From the cell containing the given text, extract its center point as (X, Y) coordinate. 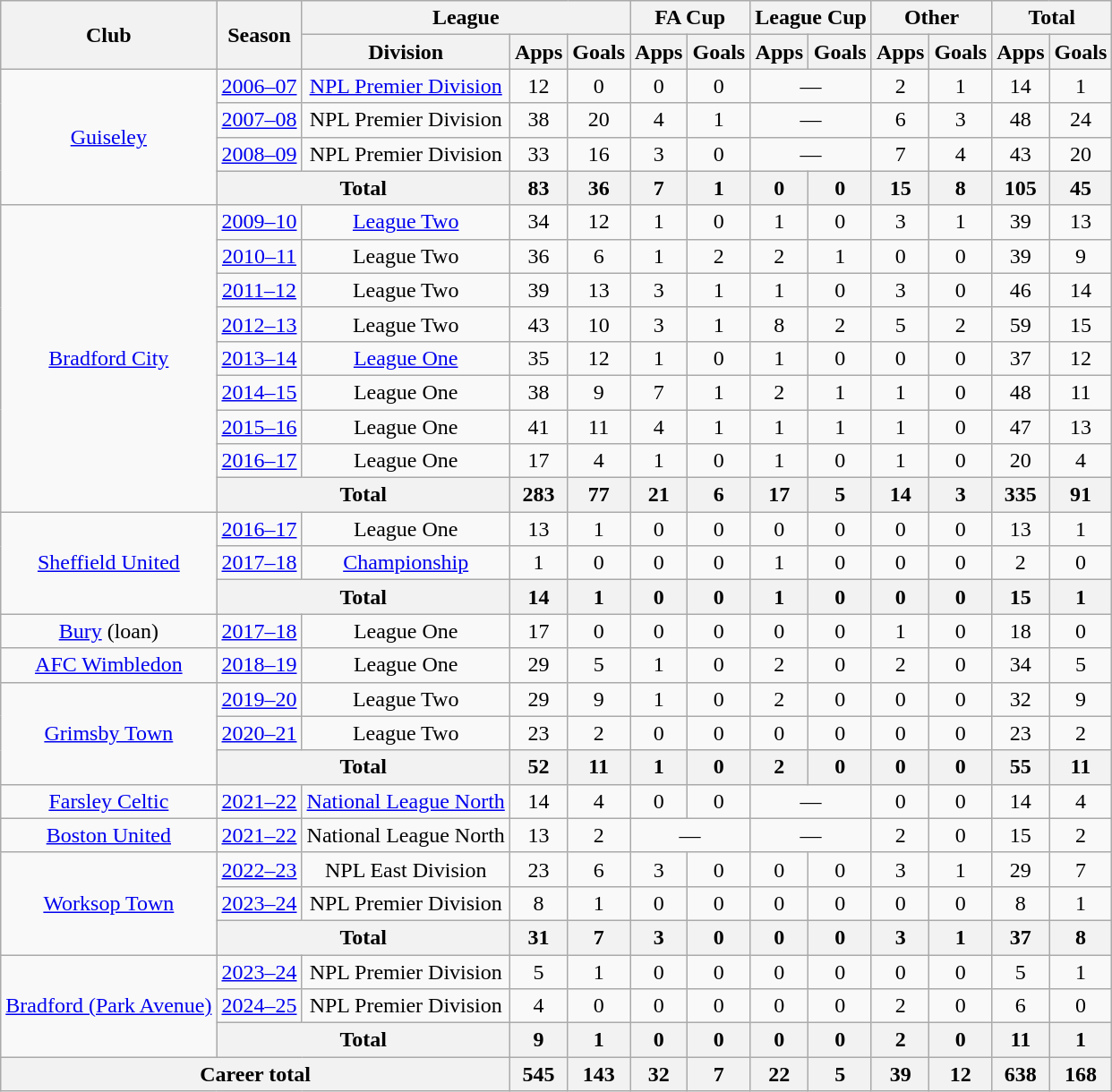
Worksop Town (109, 903)
545 (538, 1074)
41 (538, 427)
83 (538, 188)
31 (538, 937)
Season (260, 35)
Bradford City (109, 358)
283 (538, 495)
Grimsby Town (109, 733)
52 (538, 767)
League (466, 18)
Career total (256, 1074)
FA Cup (690, 18)
Farsley Celtic (109, 801)
10 (599, 324)
2019–20 (260, 699)
168 (1081, 1074)
2013–14 (260, 358)
Guiseley (109, 137)
2008–09 (260, 154)
2007–08 (260, 120)
2015–16 (260, 427)
335 (1021, 495)
2010–11 (260, 256)
24 (1081, 120)
League Cup (811, 18)
21 (659, 495)
Other (931, 18)
18 (1021, 631)
91 (1081, 495)
22 (779, 1074)
105 (1021, 188)
35 (538, 358)
Bury (loan) (109, 631)
143 (599, 1074)
46 (1021, 290)
2020–21 (260, 733)
Division (406, 52)
2022–23 (260, 869)
NPL East Division (406, 869)
2009–10 (260, 222)
33 (538, 154)
Championship (406, 563)
Club (109, 35)
638 (1021, 1074)
2006–07 (260, 86)
16 (599, 154)
2014–15 (260, 392)
AFC Wimbledon (109, 665)
Boston United (109, 835)
2024–25 (260, 1006)
77 (599, 495)
2012–13 (260, 324)
55 (1021, 767)
47 (1021, 427)
Sheffield United (109, 563)
2018–19 (260, 665)
45 (1081, 188)
2011–12 (260, 290)
Bradford (Park Avenue) (109, 1005)
59 (1021, 324)
